Return [X, Y] of the center of cell containing provided text 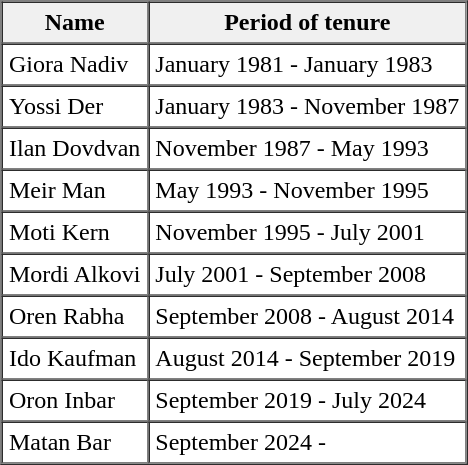
September 2019 - July 2024 [308, 401]
Oron Inbar [75, 401]
Ilan Dovdvan [75, 149]
July 2001 - September 2008 [308, 275]
Giora Nadiv [75, 65]
Mordi Alkovi [75, 275]
November 1987 - May 1993 [308, 149]
September 2008 - August 2014 [308, 317]
January 1981 - January 1983 [308, 65]
Matan Bar [75, 443]
Yossi Der [75, 107]
January 1983 - November 1987 [308, 107]
August 2014 - September 2019 [308, 359]
Name [75, 23]
Period of tenure [308, 23]
Ido Kaufman [75, 359]
May 1993 - November 1995 [308, 191]
November 1995 - July 2001 [308, 233]
Oren Rabha [75, 317]
Meir Man [75, 191]
September 2024 - [308, 443]
Moti Kern [75, 233]
